Output the [X, Y] coordinate of the center of the cell containing the given text.  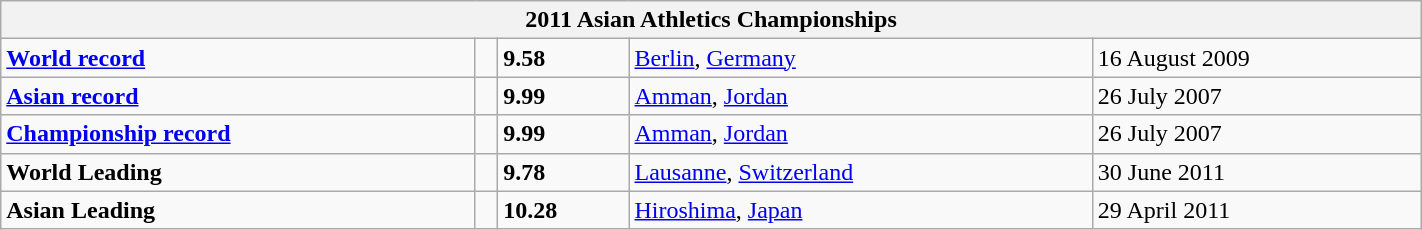
16 August 2009 [1256, 58]
9.58 [564, 58]
Asian Leading [238, 210]
Lausanne, Switzerland [860, 172]
10.28 [564, 210]
World record [238, 58]
Berlin, Germany [860, 58]
29 April 2011 [1256, 210]
Championship record [238, 134]
30 June 2011 [1256, 172]
2011 Asian Athletics Championships [711, 20]
Hiroshima, Japan [860, 210]
9.78 [564, 172]
Asian record [238, 96]
World Leading [238, 172]
